Provide the (x, y) coordinate of the cell's center where the given text is located.  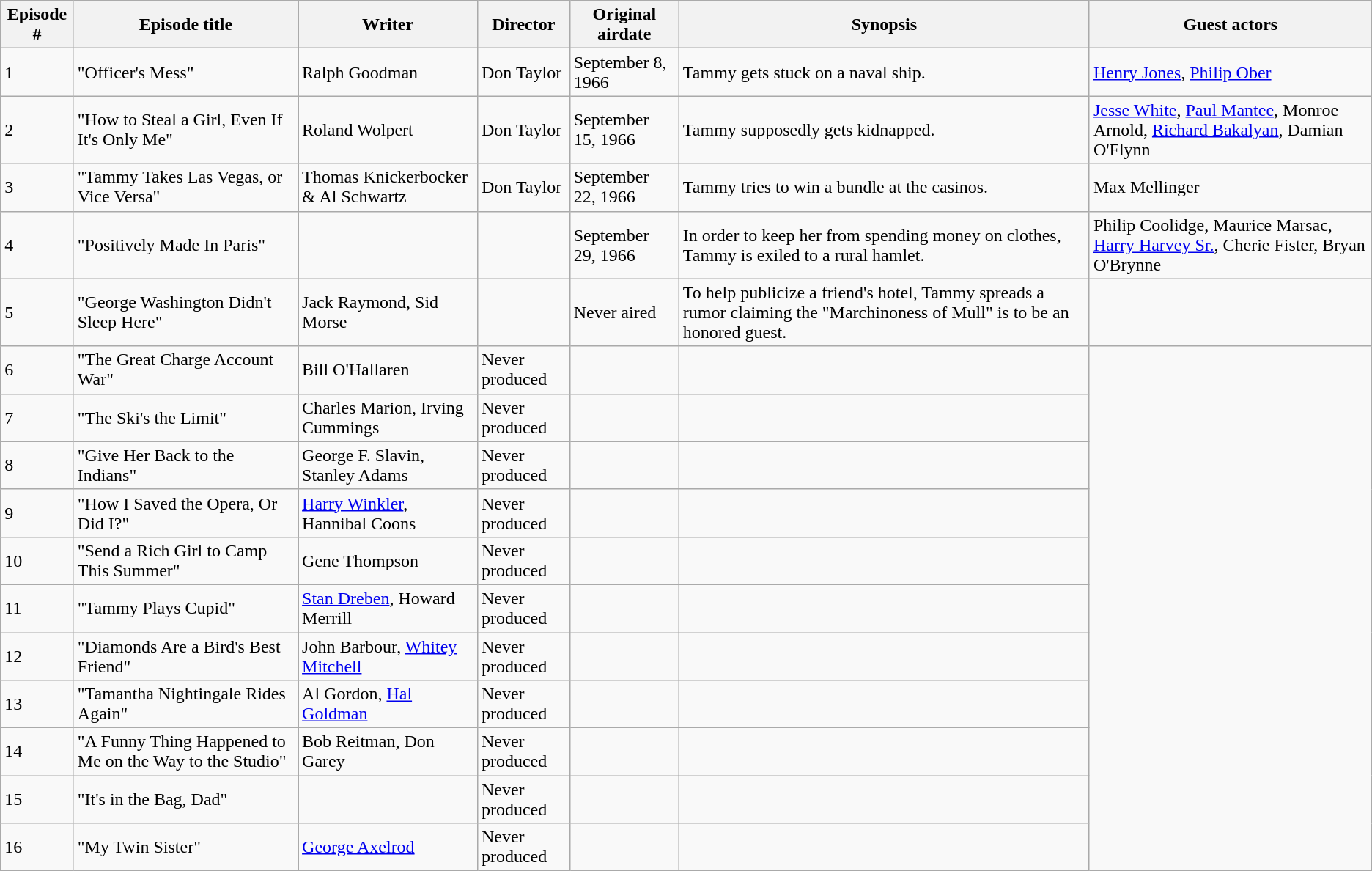
"The Great Charge Account War" (185, 370)
2 (37, 130)
Episode title (185, 25)
Al Gordon, Hal Goldman (388, 704)
8 (37, 465)
Jesse White, Paul Mantee, Monroe Arnold, Richard Bakalyan, Damian O'Flynn (1230, 130)
15 (37, 799)
9 (37, 513)
Tammy gets stuck on a naval ship. (884, 72)
To help publicize a friend's hotel, Tammy spreads a rumor claiming the "Marchinoness of Mull" is to be an honored guest. (884, 312)
"Tamantha Nightingale Rides Again" (185, 704)
"A Funny Thing Happened to Me on the Way to the Studio" (185, 752)
September 29, 1966 (624, 245)
"Give Her Back to the Indians" (185, 465)
Bill O'Hallaren (388, 370)
"The Ski's the Limit" (185, 418)
Original airdate (624, 25)
George F. Slavin, Stanley Adams (388, 465)
In order to keep her from spending money on clothes, Tammy is exiled to a rural hamlet. (884, 245)
Writer (388, 25)
5 (37, 312)
Roland Wolpert (388, 130)
6 (37, 370)
Jack Raymond, Sid Morse (388, 312)
"Tammy Plays Cupid" (185, 609)
September 22, 1966 (624, 188)
Director (523, 25)
Tammy tries to win a bundle at the casinos. (884, 188)
3 (37, 188)
Philip Coolidge, Maurice Marsac, Harry Harvey Sr., Cherie Fister, Bryan O'Brynne (1230, 245)
16 (37, 848)
12 (37, 655)
John Barbour, Whitey Mitchell (388, 655)
7 (37, 418)
4 (37, 245)
11 (37, 609)
Episode # (37, 25)
"My Twin Sister" (185, 848)
"How I Saved the Opera, Or Did I?" (185, 513)
Tammy supposedly gets kidnapped. (884, 130)
September 8, 1966 (624, 72)
14 (37, 752)
Thomas Knickerbocker & Al Schwartz (388, 188)
1 (37, 72)
"Diamonds Are a Bird's Best Friend" (185, 655)
"How to Steal a Girl, Even If It's Only Me" (185, 130)
"Send a Rich Girl to Camp This Summer" (185, 560)
Ralph Goodman (388, 72)
Charles Marion, Irving Cummings (388, 418)
Never aired (624, 312)
Guest actors (1230, 25)
Max Mellinger (1230, 188)
"It's in the Bag, Dad" (185, 799)
Stan Dreben, Howard Merrill (388, 609)
Harry Winkler, Hannibal Coons (388, 513)
George Axelrod (388, 848)
Gene Thompson (388, 560)
"Positively Made In Paris" (185, 245)
"Officer's Mess" (185, 72)
13 (37, 704)
"George Washington Didn't Sleep Here" (185, 312)
10 (37, 560)
"Tammy Takes Las Vegas, or Vice Versa" (185, 188)
Bob Reitman, Don Garey (388, 752)
Henry Jones, Philip Ober (1230, 72)
September 15, 1966 (624, 130)
Synopsis (884, 25)
